Detect which cell encompasses the target text, then output its (x, y) center coordinate. 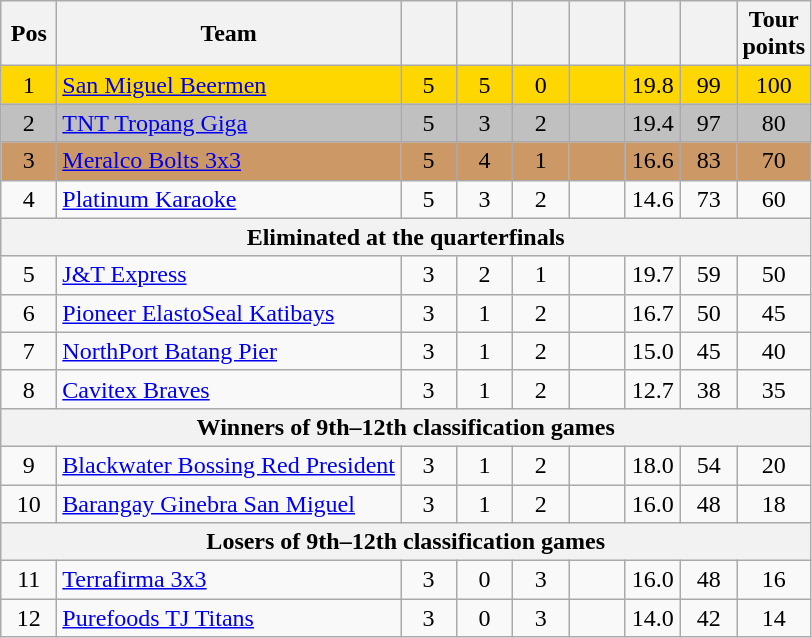
38 (709, 389)
60 (774, 199)
97 (709, 123)
19.7 (653, 275)
11 (29, 580)
18.0 (653, 465)
14.0 (653, 618)
6 (29, 313)
Team (229, 34)
Pioneer ElastoSeal Katibays (229, 313)
Meralco Bolts 3x3 (229, 161)
12.7 (653, 389)
J&T Express (229, 275)
12 (29, 618)
16.6 (653, 161)
83 (709, 161)
54 (709, 465)
Tour points (774, 34)
Winners of 9th–12th classification games (406, 427)
19.8 (653, 85)
16.7 (653, 313)
Barangay Ginebra San Miguel (229, 503)
73 (709, 199)
San Miguel Beermen (229, 85)
Blackwater Bossing Red President (229, 465)
Losers of 9th–12th classification games (406, 542)
Platinum Karaoke (229, 199)
Terrafirma 3x3 (229, 580)
Pos (29, 34)
10 (29, 503)
35 (774, 389)
14.6 (653, 199)
14 (774, 618)
20 (774, 465)
Cavitex Braves (229, 389)
99 (709, 85)
Purefoods TJ Titans (229, 618)
Eliminated at the quarterfinals (406, 237)
8 (29, 389)
100 (774, 85)
80 (774, 123)
42 (709, 618)
40 (774, 351)
19.4 (653, 123)
7 (29, 351)
NorthPort Batang Pier (229, 351)
18 (774, 503)
15.0 (653, 351)
59 (709, 275)
70 (774, 161)
TNT Tropang Giga (229, 123)
9 (29, 465)
16 (774, 580)
